Detect which cell encompasses the target text, then output its (X, Y) center coordinate. 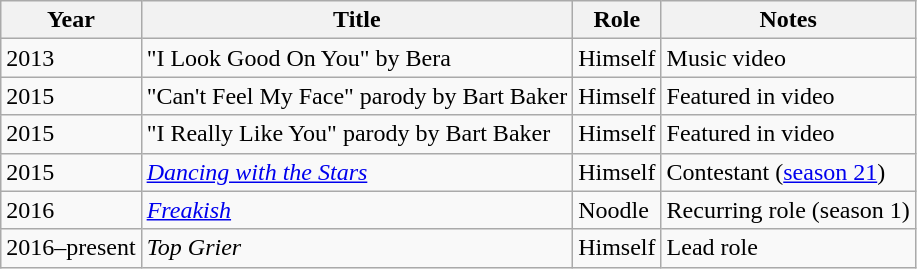
Year (71, 20)
Music video (788, 58)
Dancing with the Stars (357, 172)
Recurring role (season 1) (788, 210)
2016–present (71, 248)
2013 (71, 58)
Notes (788, 20)
Top Grier (357, 248)
"I Really Like You" parody by Bart Baker (357, 134)
Lead role (788, 248)
2016 (71, 210)
Title (357, 20)
"I Look Good On You" by Bera (357, 58)
Contestant (season 21) (788, 172)
Role (617, 20)
Noodle (617, 210)
"Can't Feel My Face" parody by Bart Baker (357, 96)
Freakish (357, 210)
